From the cell containing the given text, extract its center point as (X, Y) coordinate. 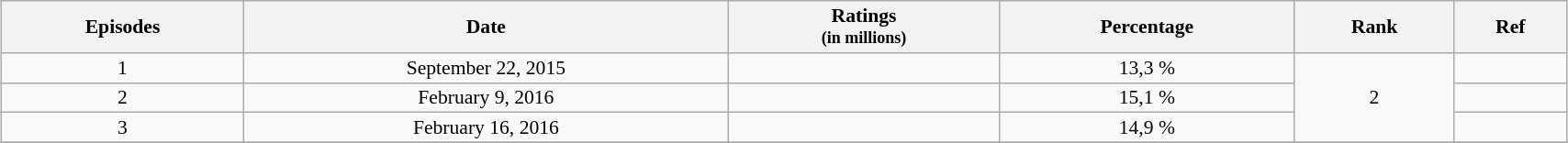
Rank (1374, 27)
September 22, 2015 (486, 68)
Ref (1510, 27)
3 (123, 128)
14,9 % (1148, 128)
Episodes (123, 27)
13,3 % (1148, 68)
February 9, 2016 (486, 97)
1 (123, 68)
Ratings(in millions) (863, 27)
Date (486, 27)
Percentage (1148, 27)
15,1 % (1148, 97)
February 16, 2016 (486, 128)
